Detect which cell encompasses the target text, then output its (x, y) center coordinate. 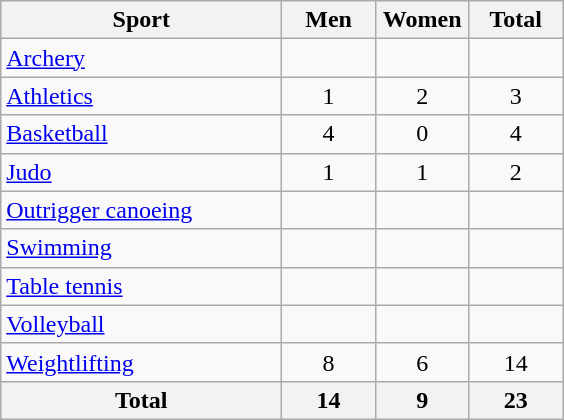
Athletics (142, 96)
Men (329, 20)
Weightlifting (142, 362)
Basketball (142, 134)
Women (422, 20)
0 (422, 134)
23 (516, 400)
9 (422, 400)
Table tennis (142, 286)
6 (422, 362)
Archery (142, 58)
Judo (142, 172)
Swimming (142, 248)
8 (329, 362)
Outrigger canoeing (142, 210)
Volleyball (142, 324)
Sport (142, 20)
3 (516, 96)
